Provide the (X, Y) coordinate of the cell's center where the given text is located.  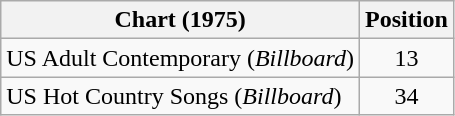
US Hot Country Songs (Billboard) (180, 96)
US Adult Contemporary (Billboard) (180, 58)
Chart (1975) (180, 20)
13 (407, 58)
34 (407, 96)
Position (407, 20)
